Find where the given text appears and provide that cell's center as (x, y) coordinate. 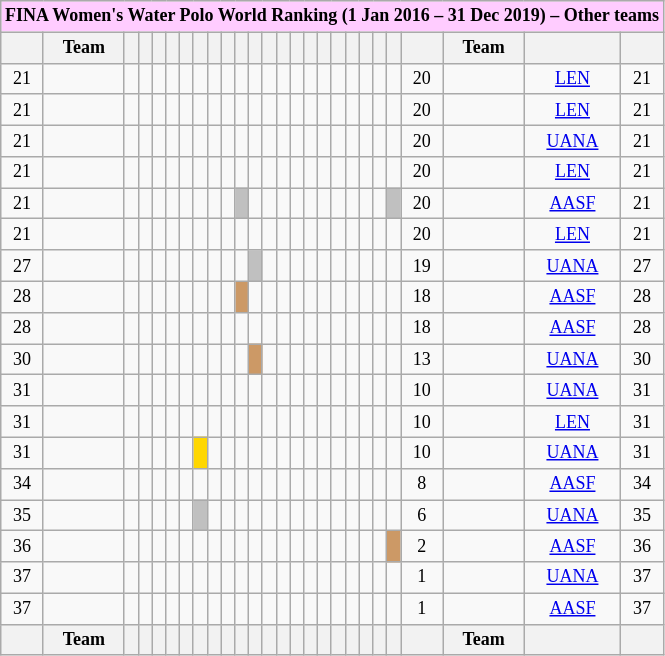
19 (421, 266)
13 (421, 360)
FINA Women's Water Polo World Ranking (1 Jan 2016 – 31 Dec 2019) – Other teams (332, 16)
8 (421, 484)
2 (421, 546)
6 (421, 516)
